Pinpoint the cell where the given text exists, returning its [x, y] midpoint coordinate. 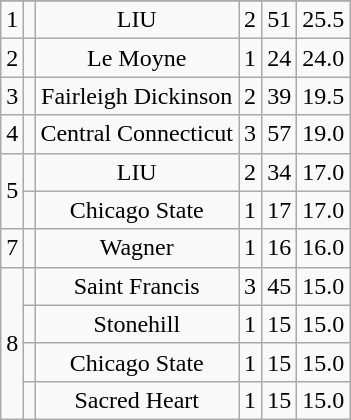
34 [280, 172]
25.5 [324, 20]
Stonehill [137, 324]
19.0 [324, 134]
7 [12, 248]
57 [280, 134]
39 [280, 96]
16.0 [324, 248]
Saint Francis [137, 286]
Central Connecticut [137, 134]
19.5 [324, 96]
45 [280, 286]
8 [12, 343]
Le Moyne [137, 58]
17 [280, 210]
4 [12, 134]
Wagner [137, 248]
Sacred Heart [137, 400]
51 [280, 20]
5 [12, 191]
16 [280, 248]
24.0 [324, 58]
24 [280, 58]
Fairleigh Dickinson [137, 96]
